Scan for the cell matching the given text and deliver its (X, Y) coordinate at center. 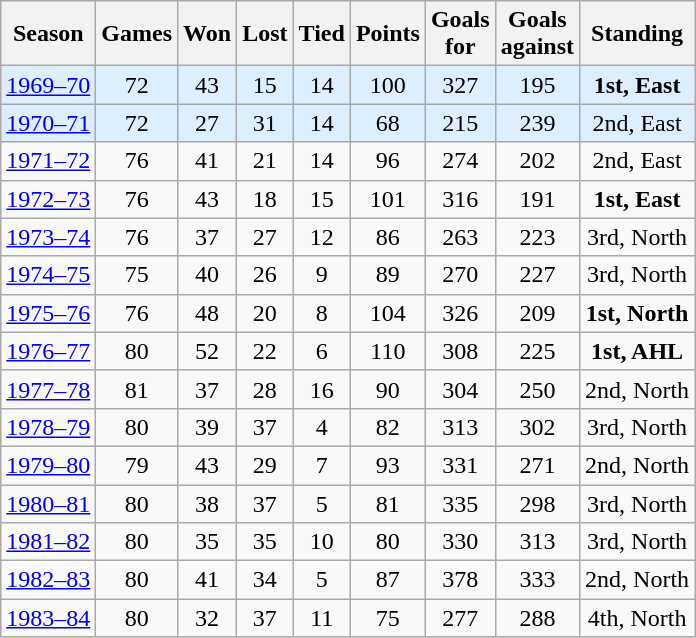
288 (537, 618)
Goalsfor (460, 34)
1976–77 (48, 351)
1981–82 (48, 542)
1983–84 (48, 618)
86 (388, 237)
1977–78 (48, 389)
68 (388, 123)
18 (265, 199)
Goalsagainst (537, 34)
9 (322, 275)
89 (388, 275)
Tied (322, 34)
333 (537, 580)
330 (460, 542)
378 (460, 580)
304 (460, 389)
298 (537, 503)
34 (265, 580)
7 (322, 465)
Points (388, 34)
Lost (265, 34)
10 (322, 542)
52 (208, 351)
271 (537, 465)
4 (322, 427)
12 (322, 237)
38 (208, 503)
1969–70 (48, 85)
1982–83 (48, 580)
308 (460, 351)
104 (388, 313)
302 (537, 427)
29 (265, 465)
195 (537, 85)
Won (208, 34)
11 (322, 618)
79 (137, 465)
40 (208, 275)
Games (137, 34)
1st, North (638, 313)
100 (388, 85)
8 (322, 313)
28 (265, 389)
26 (265, 275)
225 (537, 351)
327 (460, 85)
32 (208, 618)
16 (322, 389)
239 (537, 123)
326 (460, 313)
90 (388, 389)
1979–80 (48, 465)
1978–79 (48, 427)
31 (265, 123)
4th, North (638, 618)
Season (48, 34)
227 (537, 275)
263 (460, 237)
87 (388, 580)
20 (265, 313)
277 (460, 618)
1st, AHL (638, 351)
21 (265, 161)
48 (208, 313)
335 (460, 503)
270 (460, 275)
331 (460, 465)
1974–75 (48, 275)
22 (265, 351)
1975–76 (48, 313)
1972–73 (48, 199)
274 (460, 161)
1973–74 (48, 237)
1970–71 (48, 123)
209 (537, 313)
110 (388, 351)
Standing (638, 34)
215 (460, 123)
39 (208, 427)
6 (322, 351)
101 (388, 199)
223 (537, 237)
1971–72 (48, 161)
191 (537, 199)
202 (537, 161)
250 (537, 389)
82 (388, 427)
1980–81 (48, 503)
316 (460, 199)
93 (388, 465)
96 (388, 161)
